Extract the (X, Y) coordinate from the center of the cell holding the provided text.  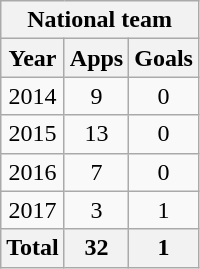
Total (33, 248)
7 (96, 172)
2016 (33, 172)
2014 (33, 96)
32 (96, 248)
3 (96, 210)
Apps (96, 58)
13 (96, 134)
9 (96, 96)
National team (100, 20)
Year (33, 58)
Goals (164, 58)
2017 (33, 210)
2015 (33, 134)
